Capture the cell that displays the provided text and extract its (X, Y) central coordinate. 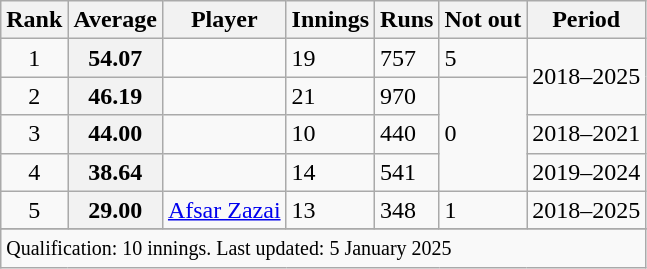
757 (407, 58)
Innings (330, 20)
2019–2024 (586, 172)
Qualification: 10 innings. Last updated: 5 January 2025 (324, 248)
19 (330, 58)
Not out (483, 20)
10 (330, 134)
44.00 (116, 134)
970 (407, 96)
2018–2021 (586, 134)
14 (330, 172)
Afsar Zazai (224, 210)
Period (586, 20)
Average (116, 20)
21 (330, 96)
29.00 (116, 210)
38.64 (116, 172)
0 (483, 134)
348 (407, 210)
Player (224, 20)
3 (34, 134)
54.07 (116, 58)
440 (407, 134)
Runs (407, 20)
541 (407, 172)
46.19 (116, 96)
13 (330, 210)
2 (34, 96)
Rank (34, 20)
4 (34, 172)
